Pinpoint the cell where the given text exists, returning its (x, y) midpoint coordinate. 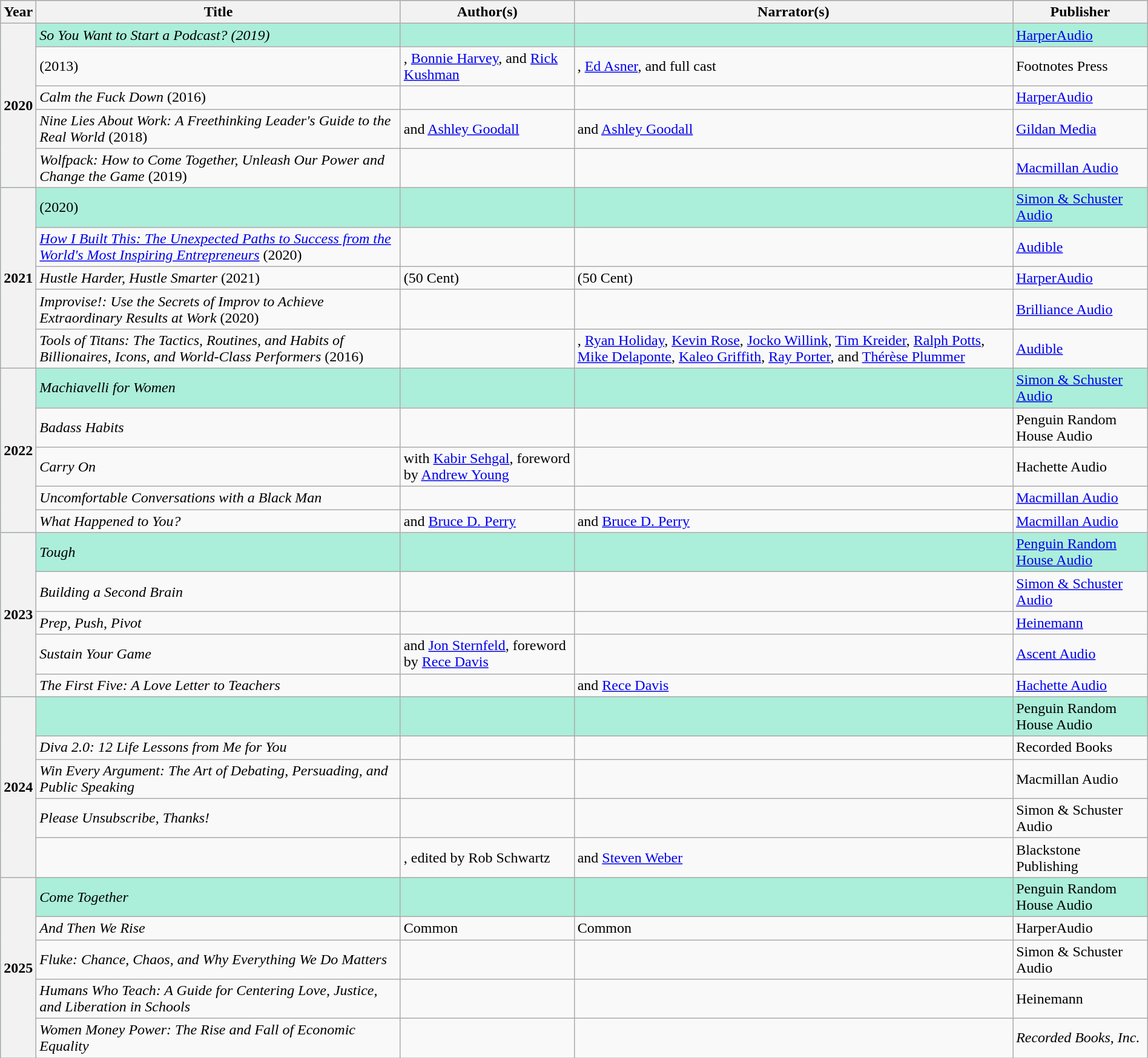
Improvise!: Use the Secrets of Improv to Achieve Extraordinary Results at Work (2020) (218, 309)
Nine Lies About Work: A Freethinking Leader's Guide to the Real World (2018) (218, 128)
, Ed Asner, and full cast (793, 67)
, Bonnie Harvey, and Rick Kushman (487, 67)
, edited by Rob Schwartz (487, 857)
Badass Habits (218, 427)
2021 (18, 278)
Narrator(s) (793, 12)
, Ryan Holiday, Kevin Rose, Jocko Willink, Tim Kreider, Ralph Potts, Mike Delaponte, Kaleo Griffith, Ray Porter, and Thérèse Plummer (793, 349)
Calm the Fuck Down (2016) (218, 97)
2024 (18, 787)
Fluke: Chance, Chaos, and Why Everything We Do Matters (218, 959)
Diva 2.0: 12 Life Lessons from Me for You (218, 747)
The First Five: A Love Letter to Teachers (218, 685)
Ascent Audio (1080, 654)
2020 (18, 105)
Gildan Media (1080, 128)
Carry On (218, 467)
Come Together (218, 897)
and Steven Weber (793, 857)
Blackstone Publishing (1080, 857)
Footnotes Press (1080, 67)
Win Every Argument: The Art of Debating, Persuading, and Public Speaking (218, 778)
So You Want to Start a Podcast? (2019) (218, 35)
Year (18, 12)
(2020) (218, 207)
Title (218, 12)
2022 (18, 450)
Recorded Books, Inc. (1080, 1039)
Author(s) (487, 12)
Machiavelli for Women (218, 387)
and Jon Sternfeld, foreword by Rece Davis (487, 654)
Brilliance Audio (1080, 309)
Publisher (1080, 12)
Sustain Your Game (218, 654)
Recorded Books (1080, 747)
Humans Who Teach: A Guide for Centering Love, Justice, and Liberation in Schools (218, 999)
and Rece Davis (793, 685)
Hustle Harder, Hustle Smarter (2021) (218, 278)
Wolfpack: How to Come Together, Unleash Our Power and Change the Game (2019) (218, 168)
(2013) (218, 67)
Tough (218, 552)
Building a Second Brain (218, 592)
Women Money Power: The Rise and Fall of Economic Equality (218, 1039)
2023 (18, 615)
Tools of Titans: The Tactics, Routines, and Habits of Billionaires, Icons, and World-Class Performers (2016) (218, 349)
Uncomfortable Conversations with a Black Man (218, 498)
Prep, Push, Pivot (218, 623)
And Then We Rise (218, 928)
What Happened to You? (218, 521)
How I Built This: The Unexpected Paths to Success from the World's Most Inspiring Entrepreneurs (2020) (218, 247)
with Kabir Sehgal, foreword by Andrew Young (487, 467)
2025 (18, 967)
Please Unsubscribe, Thanks! (218, 818)
